Scan for the cell matching the given text and deliver its [x, y] coordinate at center. 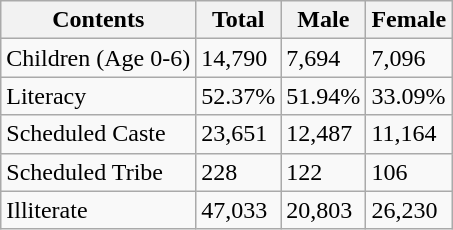
33.09% [409, 96]
Male [324, 20]
20,803 [324, 210]
12,487 [324, 134]
Scheduled Tribe [98, 172]
228 [238, 172]
47,033 [238, 210]
23,651 [238, 134]
Literacy [98, 96]
106 [409, 172]
Children (Age 0-6) [98, 58]
26,230 [409, 210]
11,164 [409, 134]
52.37% [238, 96]
7,694 [324, 58]
Illiterate [98, 210]
51.94% [324, 96]
Female [409, 20]
Total [238, 20]
122 [324, 172]
14,790 [238, 58]
Contents [98, 20]
Scheduled Caste [98, 134]
7,096 [409, 58]
